Pinpoint the cell where the given text exists, returning its (x, y) midpoint coordinate. 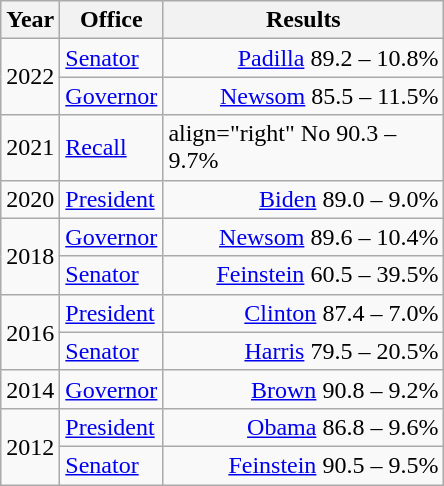
2014 (30, 389)
2018 (30, 256)
Newsom 89.6 – 10.4% (304, 237)
Feinstein 90.5 – 9.5% (304, 465)
Harris 79.5 – 20.5% (304, 351)
2012 (30, 446)
Clinton 87.4 – 7.0% (304, 313)
2021 (30, 148)
Biden 89.0 – 9.0% (304, 199)
Year (30, 20)
Newsom 85.5 – 11.5% (304, 96)
align="right" No 90.3 – 9.7% (304, 148)
Brown 90.8 – 9.2% (304, 389)
2022 (30, 77)
Obama 86.8 – 9.6% (304, 427)
Recall (112, 148)
Results (304, 20)
Padilla 89.2 – 10.8% (304, 58)
2016 (30, 332)
Feinstein 60.5 – 39.5% (304, 275)
2020 (30, 199)
Office (112, 20)
